Capture the cell that displays the provided text and extract its (X, Y) central coordinate. 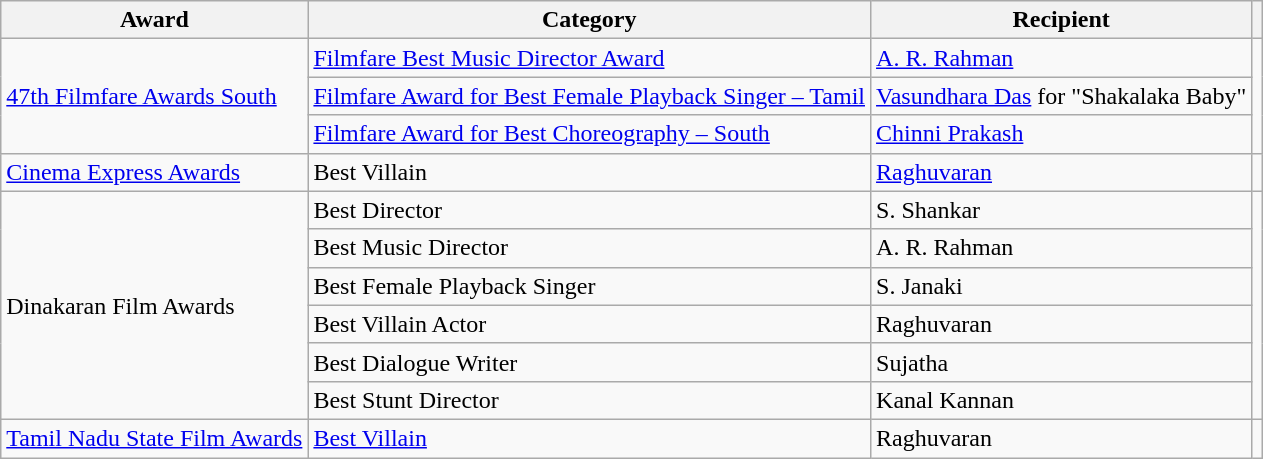
Best Music Director (590, 248)
Best Stunt Director (590, 400)
Award (154, 20)
Vasundhara Das for "Shakalaka Baby" (1062, 96)
Cinema Express Awards (154, 172)
Filmfare Best Music Director Award (590, 58)
S. Shankar (1062, 210)
Kanal Kannan (1062, 400)
Recipient (1062, 20)
Category (590, 20)
Chinni Prakash (1062, 134)
Best Dialogue Writer (590, 362)
Filmfare Award for Best Female Playback Singer – Tamil (590, 96)
Sujatha (1062, 362)
S. Janaki (1062, 286)
Filmfare Award for Best Choreography – South (590, 134)
Best Villain Actor (590, 324)
Dinakaran Film Awards (154, 305)
47th Filmfare Awards South (154, 96)
Tamil Nadu State Film Awards (154, 438)
Best Female Playback Singer (590, 286)
Best Director (590, 210)
